Locate the cell with the specified text and output its [X, Y] center coordinate. 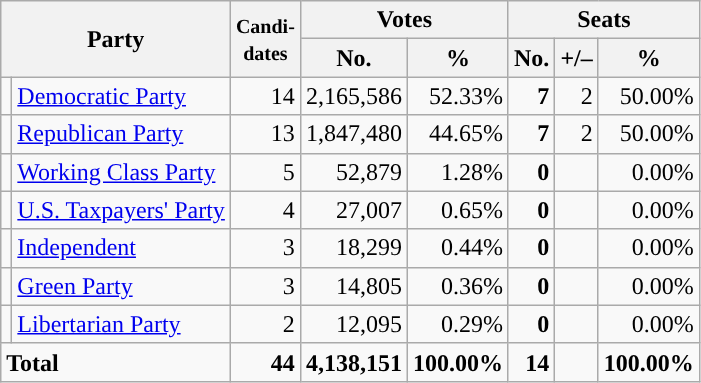
4 [265, 210]
0.44% [458, 248]
Libertarian Party [122, 324]
44 [265, 362]
5 [265, 172]
4,138,151 [354, 362]
14,805 [354, 286]
12,095 [354, 324]
27,007 [354, 210]
Democratic Party [122, 96]
Total [116, 362]
Republican Party [122, 134]
2,165,586 [354, 96]
44.65% [458, 134]
Votes [404, 20]
1,847,480 [354, 134]
0.36% [458, 286]
52.33% [458, 96]
U.S. Taxpayers' Party [122, 210]
Party [116, 39]
0.65% [458, 210]
Independent [122, 248]
Candi-dates [265, 39]
1.28% [458, 172]
Working Class Party [122, 172]
18,299 [354, 248]
13 [265, 134]
+/– [576, 58]
Green Party [122, 286]
Seats [604, 20]
52,879 [354, 172]
0.29% [458, 324]
